Determine the [X, Y] coordinate at the center of the cell enclosing the given text.  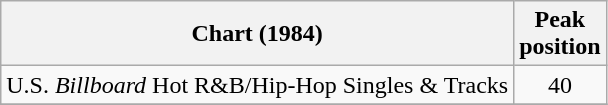
U.S. Billboard Hot R&B/Hip-Hop Singles & Tracks [258, 85]
40 [560, 85]
Chart (1984) [258, 34]
Peak position [560, 34]
